Extract the [X, Y] coordinate from the center of the cell holding the provided text.  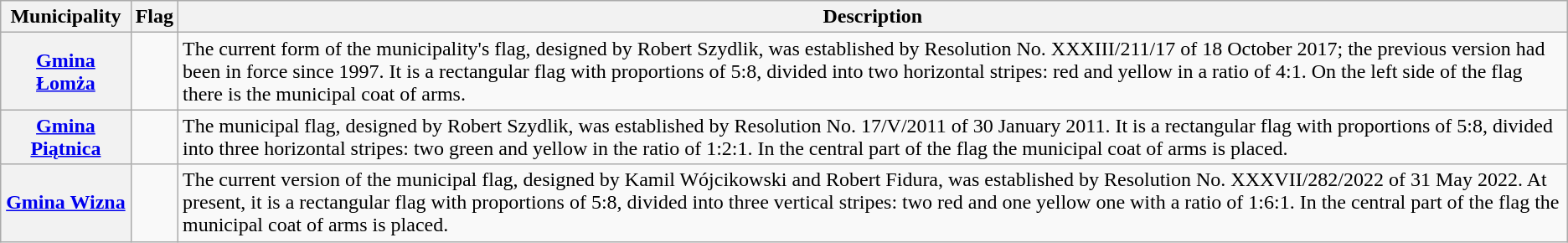
Gmina Łomża [65, 71]
Municipality [65, 17]
Gmina Piątnica [65, 137]
Description [873, 17]
Flag [154, 17]
Gmina Wizna [65, 203]
